Output the (x, y) coordinate of the center of the cell containing the given text.  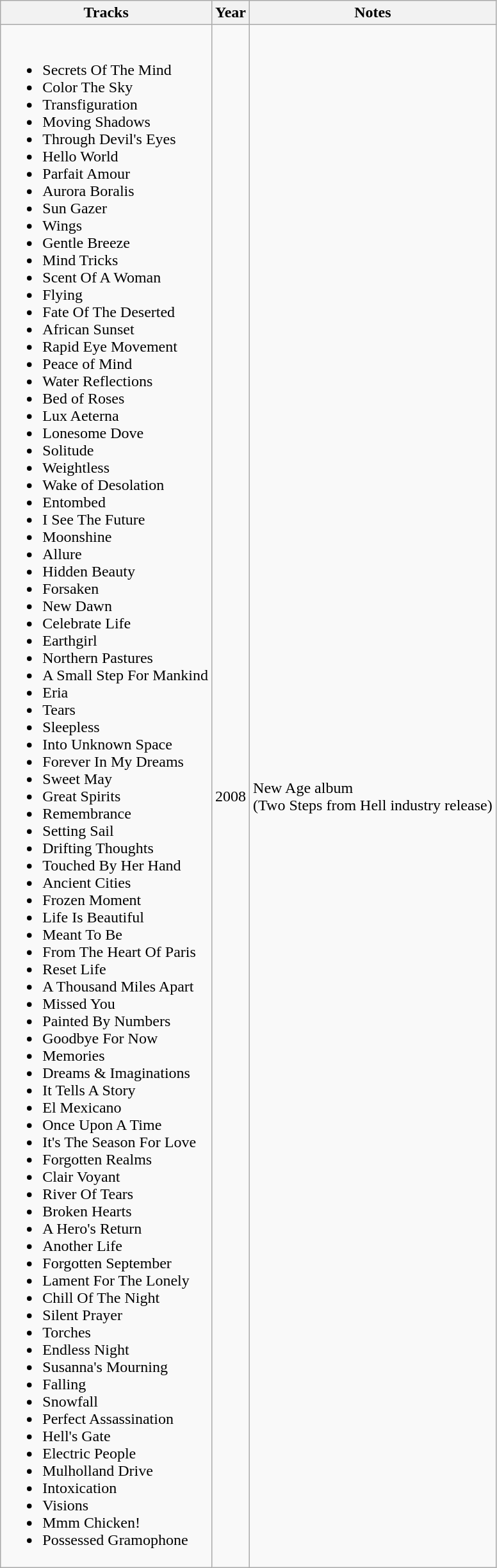
Tracks (106, 13)
New Age album(Two Steps from Hell industry release) (373, 796)
Notes (373, 13)
2008 (231, 796)
Year (231, 13)
